Extract the [x, y] coordinate from the center of the cell holding the provided text.  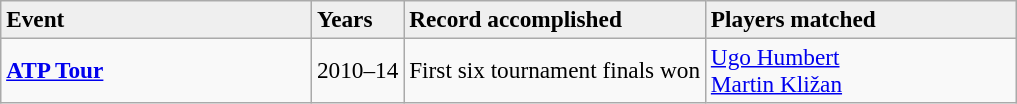
First six tournament finals won [555, 70]
Record accomplished [555, 19]
Ugo HumbertMartin Kližan [860, 70]
2010–14 [358, 70]
Years [358, 19]
ATP Tour [156, 70]
Players matched [860, 19]
Event [156, 19]
